Return the [x, y] coordinate for the center point of the cell that contains the specified text.  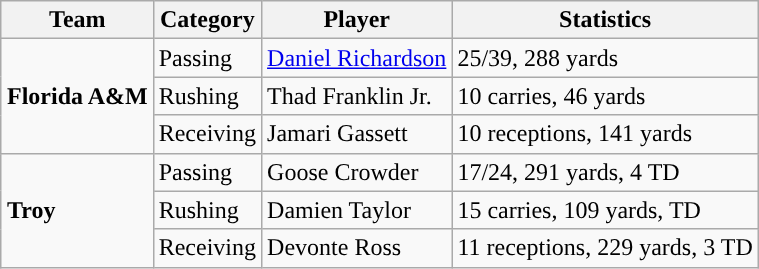
Player [357, 20]
Daniel Richardson [357, 58]
Thad Franklin Jr. [357, 96]
Devonte Ross [357, 248]
Team [77, 20]
Goose Crowder [357, 172]
10 carries, 46 yards [605, 96]
Category [207, 20]
15 carries, 109 yards, TD [605, 210]
25/39, 288 yards [605, 58]
17/24, 291 yards, 4 TD [605, 172]
Damien Taylor [357, 210]
10 receptions, 141 yards [605, 134]
Jamari Gassett [357, 134]
Statistics [605, 20]
11 receptions, 229 yards, 3 TD [605, 248]
Troy [77, 210]
Florida A&M [77, 96]
